For the text-containing cell, return its midpoint in [x, y] coordinate format. 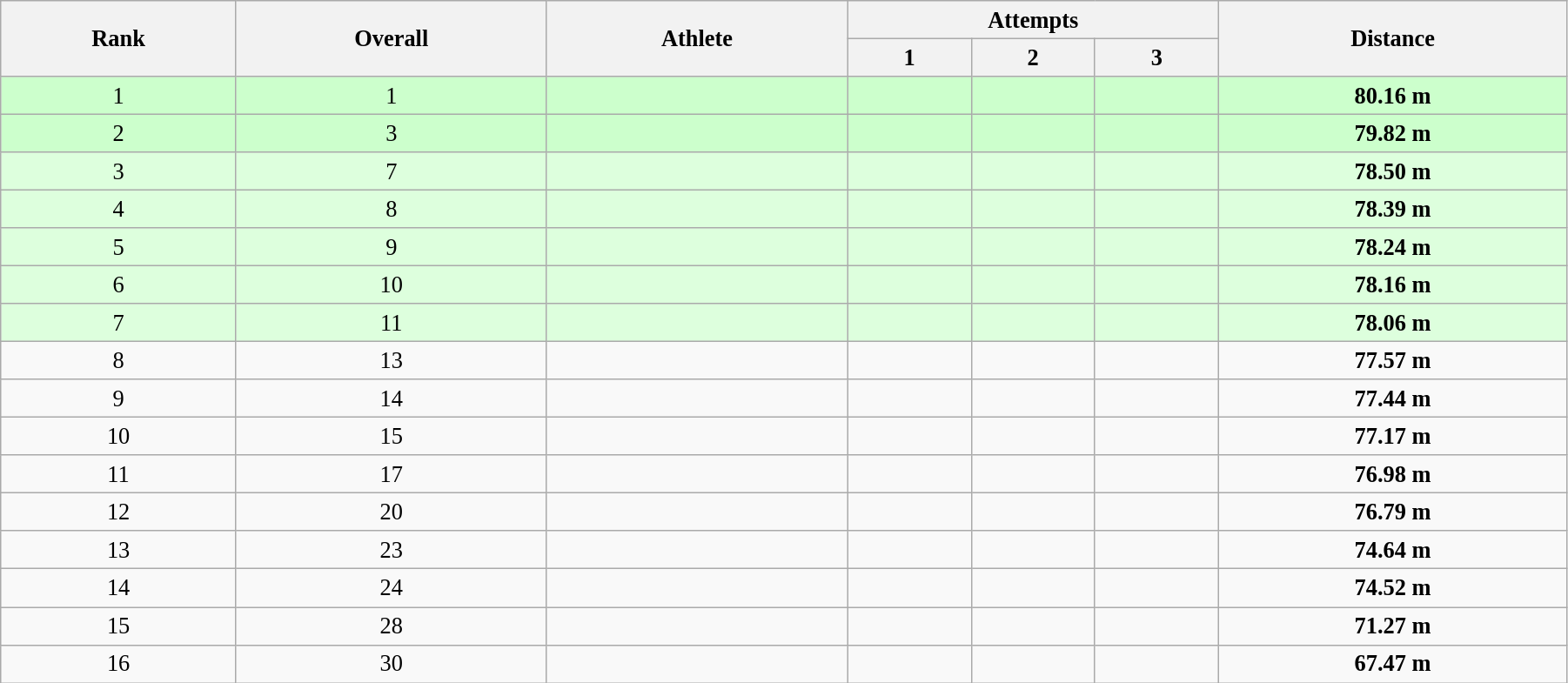
74.64 m [1393, 550]
23 [392, 550]
17 [392, 474]
74.52 m [1393, 588]
Overall [392, 38]
78.39 m [1393, 209]
Attempts [1034, 19]
77.57 m [1393, 360]
78.06 m [1393, 323]
80.16 m [1393, 95]
71.27 m [1393, 626]
76.98 m [1393, 474]
78.50 m [1393, 171]
4 [118, 209]
5 [118, 247]
77.44 m [1393, 398]
76.79 m [1393, 512]
24 [392, 588]
Rank [118, 38]
77.17 m [1393, 436]
78.16 m [1393, 285]
78.24 m [1393, 247]
30 [392, 664]
Athlete [697, 38]
20 [392, 512]
79.82 m [1393, 133]
6 [118, 285]
12 [118, 512]
16 [118, 664]
28 [392, 626]
Distance [1393, 38]
67.47 m [1393, 664]
